Pinpoint the cell where the given text exists, returning its [x, y] midpoint coordinate. 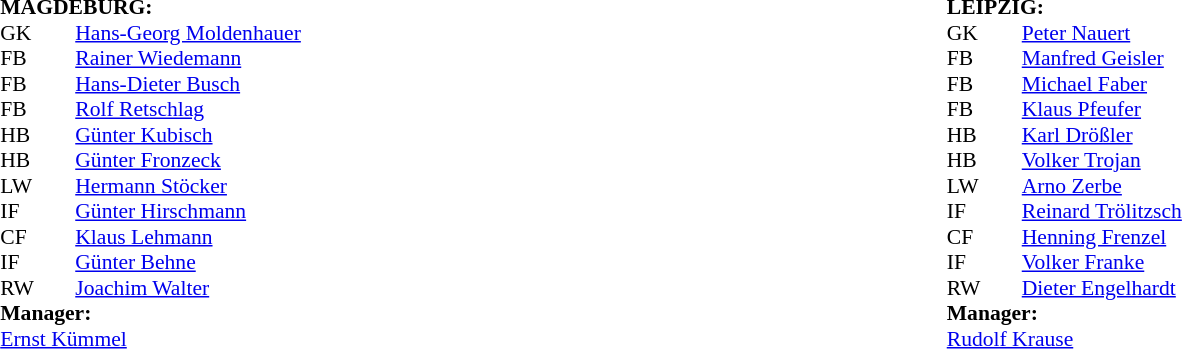
Manager: [188, 313]
Rolf Retschlag [225, 109]
Joachim Walter [225, 288]
Günter Fronzeck [225, 161]
Hermann Stöcker [225, 186]
Klaus Lehmann [225, 237]
Günter Hirschmann [225, 211]
Günter Behne [225, 263]
Hans-Dieter Busch [225, 84]
Rainer Wiedemann [225, 59]
Hans-Georg Moldenhauer [225, 33]
Günter Kubisch [225, 135]
